Extract the [X, Y] coordinate from the center of the cell holding the provided text.  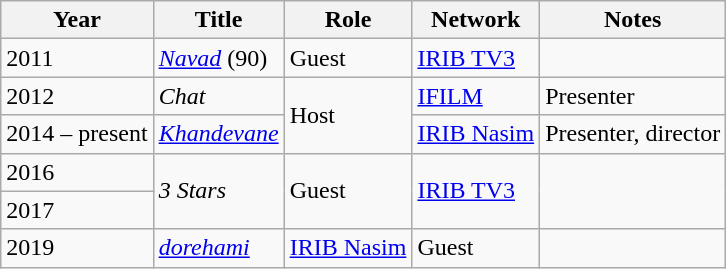
2011 [77, 58]
3 Stars [218, 191]
2012 [77, 96]
Presenter [633, 96]
2017 [77, 210]
Notes [633, 20]
2014 – present [77, 134]
Chat [218, 96]
dorehami [218, 248]
IFILM [476, 96]
Year [77, 20]
2019 [77, 248]
Title [218, 20]
Khandevane [218, 134]
Network [476, 20]
Navad (90) [218, 58]
Role [348, 20]
Presenter, director [633, 134]
2016 [77, 172]
Host [348, 115]
